From the cell containing the given text, extract its center point as [X, Y] coordinate. 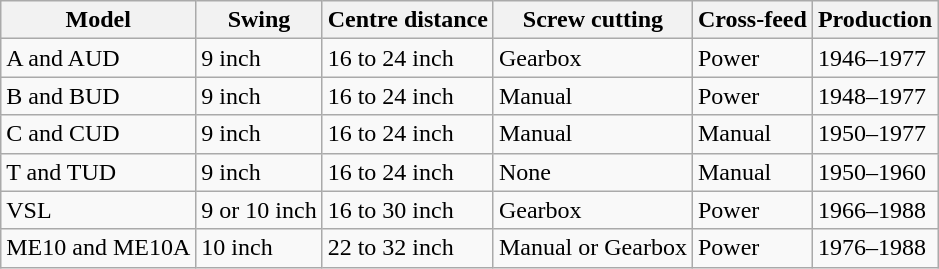
10 inch [259, 248]
VSL [98, 210]
Swing [259, 20]
9 or 10 inch [259, 210]
Production [874, 20]
C and CUD [98, 134]
Cross-feed [752, 20]
Model [98, 20]
1966–1988 [874, 210]
Centre distance [408, 20]
A and AUD [98, 58]
Manual or Gearbox [592, 248]
22 to 32 inch [408, 248]
T and TUD [98, 172]
ME10 and ME10A [98, 248]
1950–1977 [874, 134]
16 to 30 inch [408, 210]
1976–1988 [874, 248]
1948–1977 [874, 96]
1950–1960 [874, 172]
Screw cutting [592, 20]
None [592, 172]
1946–1977 [874, 58]
B and BUD [98, 96]
